Pinpoint the cell where the given text exists, returning its [x, y] midpoint coordinate. 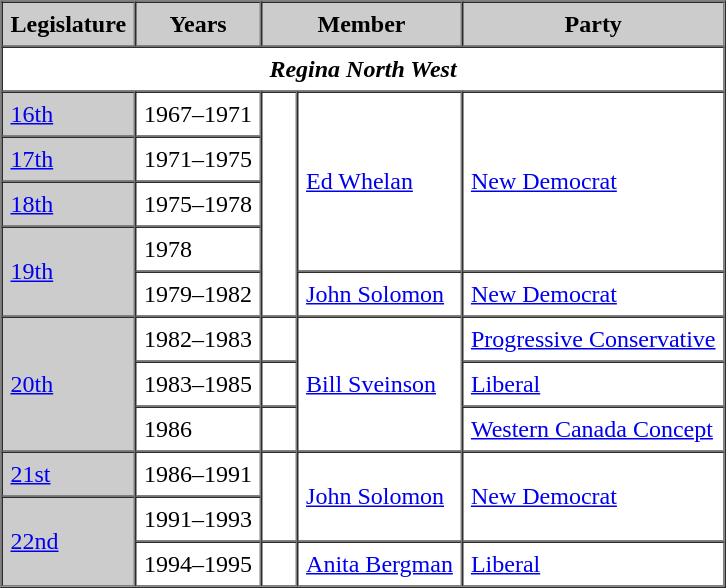
Anita Bergman [380, 564]
Regina North West [364, 68]
1982–1983 [198, 338]
Western Canada Concept [594, 428]
Years [198, 24]
19th [69, 271]
1994–1995 [198, 564]
Progressive Conservative [594, 338]
Member [362, 24]
1991–1993 [198, 518]
Bill Sveinson [380, 384]
22nd [69, 541]
1967–1971 [198, 114]
Ed Whelan [380, 182]
Party [594, 24]
Legislature [69, 24]
1986–1991 [198, 474]
1978 [198, 248]
1983–1985 [198, 384]
1979–1982 [198, 294]
20th [69, 384]
18th [69, 204]
16th [69, 114]
21st [69, 474]
1971–1975 [198, 158]
17th [69, 158]
1986 [198, 428]
1975–1978 [198, 204]
